Provide the [X, Y] coordinate of the cell's center where the given text is located.  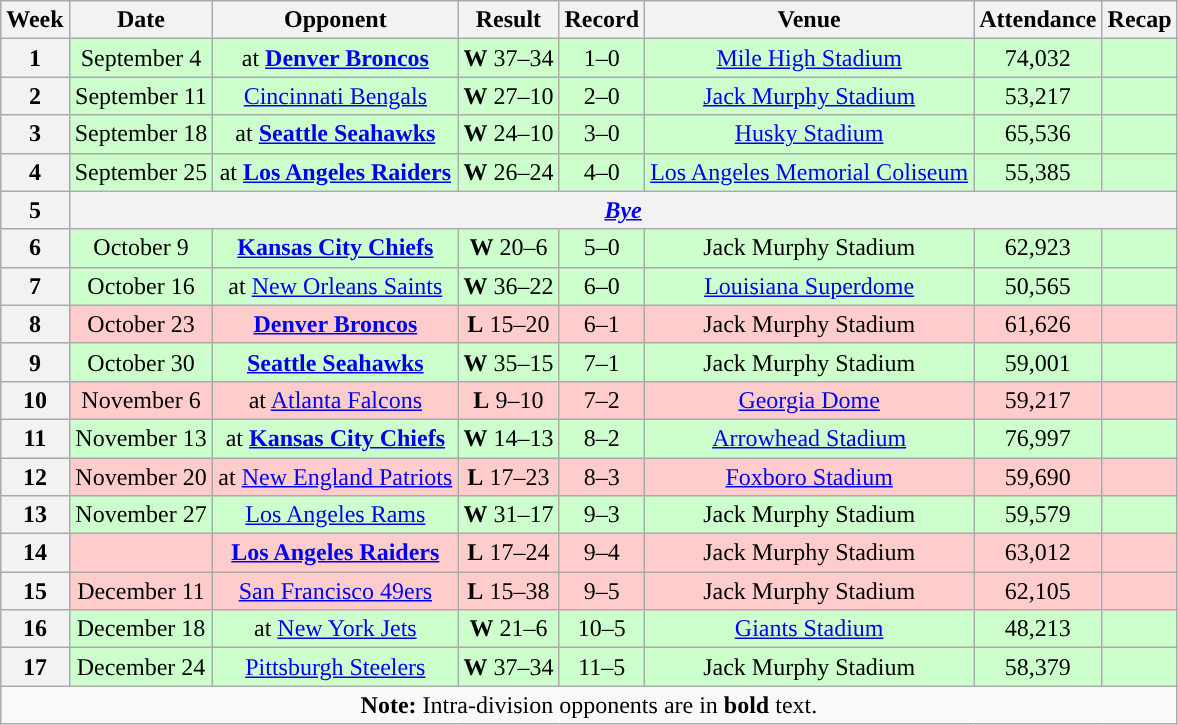
48,213 [1038, 629]
10 [35, 400]
W 26–24 [508, 172]
Bye [623, 210]
13 [35, 515]
15 [35, 591]
December 24 [141, 667]
Venue [810, 20]
L 9–10 [508, 400]
December 18 [141, 629]
9–3 [602, 515]
Denver Broncos [336, 324]
at Atlanta Falcons [336, 400]
San Francisco 49ers [336, 591]
Opponent [336, 20]
L 17–24 [508, 553]
Seattle Seahawks [336, 362]
55,385 [1038, 172]
62,105 [1038, 591]
October 23 [141, 324]
Louisiana Superdome [810, 286]
November 27 [141, 515]
11–5 [602, 667]
7–2 [602, 400]
at Seattle Seahawks [336, 134]
Foxboro Stadium [810, 477]
8–2 [602, 438]
8–3 [602, 477]
Mile High Stadium [810, 58]
5–0 [602, 248]
61,626 [1038, 324]
5 [35, 210]
6–0 [602, 286]
Giants Stadium [810, 629]
W 31–17 [508, 515]
59,690 [1038, 477]
at New Orleans Saints [336, 286]
November 6 [141, 400]
Attendance [1038, 20]
9 [35, 362]
Note: Intra-division opponents are in bold text. [589, 705]
4–0 [602, 172]
Arrowhead Stadium [810, 438]
6 [35, 248]
1–0 [602, 58]
9–4 [602, 553]
Record [602, 20]
11 [35, 438]
9–5 [602, 591]
September 11 [141, 96]
W 36–22 [508, 286]
59,217 [1038, 400]
Cincinnati Bengals [336, 96]
Result [508, 20]
at New England Patriots [336, 477]
10–5 [602, 629]
7 [35, 286]
Date [141, 20]
Pittsburgh Steelers [336, 667]
October 30 [141, 362]
Husky Stadium [810, 134]
L 17–23 [508, 477]
53,217 [1038, 96]
16 [35, 629]
74,032 [1038, 58]
W 24–10 [508, 134]
76,997 [1038, 438]
W 14–13 [508, 438]
December 11 [141, 591]
58,379 [1038, 667]
W 20–6 [508, 248]
L 15–38 [508, 591]
L 15–20 [508, 324]
Los Angeles Raiders [336, 553]
63,012 [1038, 553]
at Kansas City Chiefs [336, 438]
W 27–10 [508, 96]
November 13 [141, 438]
Los Angeles Memorial Coliseum [810, 172]
17 [35, 667]
4 [35, 172]
6–1 [602, 324]
September 25 [141, 172]
3 [35, 134]
September 4 [141, 58]
Week [35, 20]
59,579 [1038, 515]
W 21–6 [508, 629]
Georgia Dome [810, 400]
1 [35, 58]
at Denver Broncos [336, 58]
September 18 [141, 134]
October 16 [141, 286]
7–1 [602, 362]
Los Angeles Rams [336, 515]
at Los Angeles Raiders [336, 172]
14 [35, 553]
3–0 [602, 134]
November 20 [141, 477]
62,923 [1038, 248]
8 [35, 324]
Kansas City Chiefs [336, 248]
12 [35, 477]
2 [35, 96]
50,565 [1038, 286]
October 9 [141, 248]
2–0 [602, 96]
59,001 [1038, 362]
at New York Jets [336, 629]
65,536 [1038, 134]
Recap [1140, 20]
W 35–15 [508, 362]
